Capture the cell that displays the provided text and extract its (x, y) central coordinate. 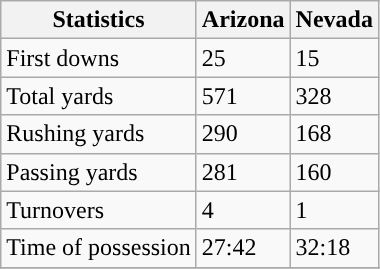
168 (334, 134)
25 (243, 58)
32:18 (334, 248)
Total yards (99, 96)
Rushing yards (99, 134)
160 (334, 172)
15 (334, 58)
27:42 (243, 248)
1 (334, 210)
Statistics (99, 20)
First downs (99, 58)
328 (334, 96)
Turnovers (99, 210)
Arizona (243, 20)
281 (243, 172)
Passing yards (99, 172)
Nevada (334, 20)
290 (243, 134)
4 (243, 210)
Time of possession (99, 248)
571 (243, 96)
